Return the [X, Y] coordinate for the center point of the cell that contains the specified text.  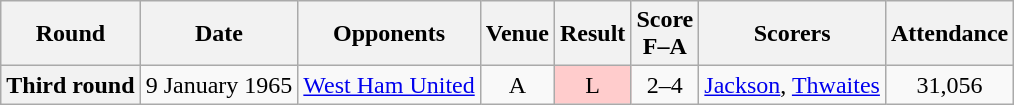
Date [219, 34]
West Ham United [389, 85]
Result [592, 34]
2–4 [665, 85]
Round [70, 34]
Opponents [389, 34]
9 January 1965 [219, 85]
A [517, 85]
Scorers [792, 34]
ScoreF–A [665, 34]
Venue [517, 34]
Jackson, Thwaites [792, 85]
31,056 [949, 85]
Third round [70, 85]
Attendance [949, 34]
L [592, 85]
